Detect which cell encompasses the target text, then output its (X, Y) center coordinate. 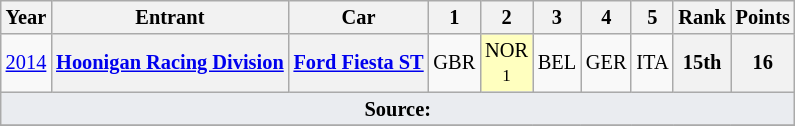
Points (763, 17)
BEL (557, 63)
GER (606, 63)
Hoonigan Racing Division (170, 63)
2014 (26, 63)
1 (455, 17)
15th (702, 63)
3 (557, 17)
Rank (702, 17)
ITA (652, 63)
Car (359, 17)
4 (606, 17)
16 (763, 63)
2 (506, 17)
Ford Fiesta ST (359, 63)
Year (26, 17)
NOR1 (506, 63)
Entrant (170, 17)
GBR (455, 63)
Source: (398, 109)
5 (652, 17)
